Detect which cell encompasses the target text, then output its (X, Y) center coordinate. 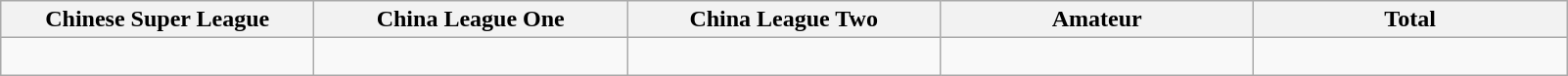
China League Two (784, 19)
Total (1410, 19)
Chinese Super League (158, 19)
China League One (471, 19)
Amateur (1097, 19)
